Extract the (x, y) coordinate from the center of the cell holding the provided text.  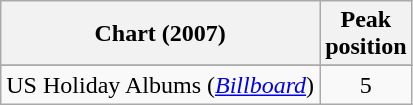
5 (366, 85)
Chart (2007) (160, 34)
Peakposition (366, 34)
US Holiday Albums (Billboard) (160, 85)
